Capture the cell that displays the provided text and extract its [X, Y] central coordinate. 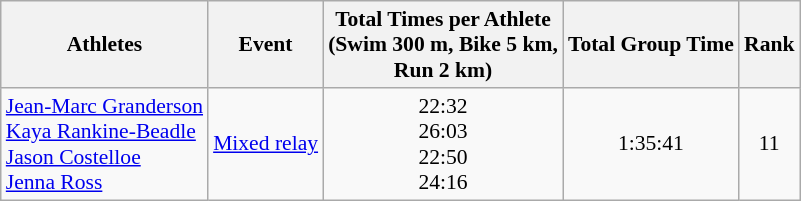
Total Times per Athlete (Swim 300 m, Bike 5 km, Run 2 km) [443, 44]
Athletes [104, 44]
Jean-Marc GrandersonKaya Rankine-BeadleJason CostelloeJenna Ross [104, 144]
1:35:41 [651, 144]
22:3226:0322:5024:16 [443, 144]
Mixed relay [266, 144]
Total Group Time [651, 44]
11 [770, 144]
Rank [770, 44]
Event [266, 44]
